From the cell containing the given text, extract its center point as [X, Y] coordinate. 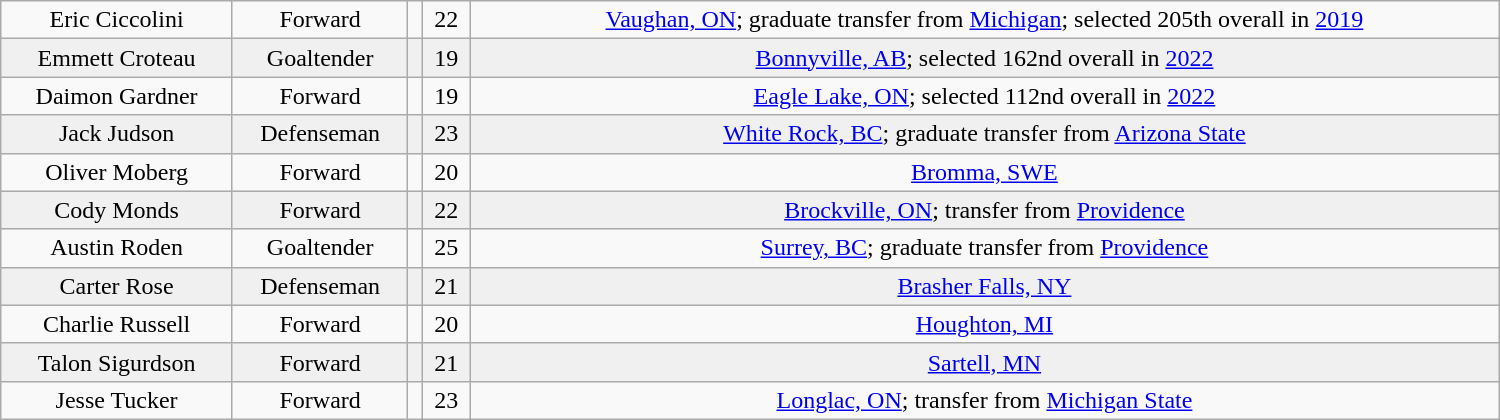
Jesse Tucker [117, 400]
Longlac, ON; transfer from Michigan State [985, 400]
Brasher Falls, NY [985, 286]
Vaughan, ON; graduate transfer from Michigan; selected 205th overall in 2019 [985, 20]
Daimon Gardner [117, 96]
Eric Ciccolini [117, 20]
25 [446, 248]
Emmett Croteau [117, 58]
Surrey, BC; graduate transfer from Providence [985, 248]
Cody Monds [117, 210]
Austin Roden [117, 248]
Charlie Russell [117, 324]
Brockville, ON; transfer from Providence [985, 210]
Sartell, MN [985, 362]
Oliver Moberg [117, 172]
Bromma, SWE [985, 172]
Jack Judson [117, 134]
Talon Sigurdson [117, 362]
Eagle Lake, ON; selected 112nd overall in 2022 [985, 96]
Houghton, MI [985, 324]
Bonnyville, AB; selected 162nd overall in 2022 [985, 58]
White Rock, BC; graduate transfer from Arizona State [985, 134]
Carter Rose [117, 286]
